From the cell containing the given text, extract its center point as [x, y] coordinate. 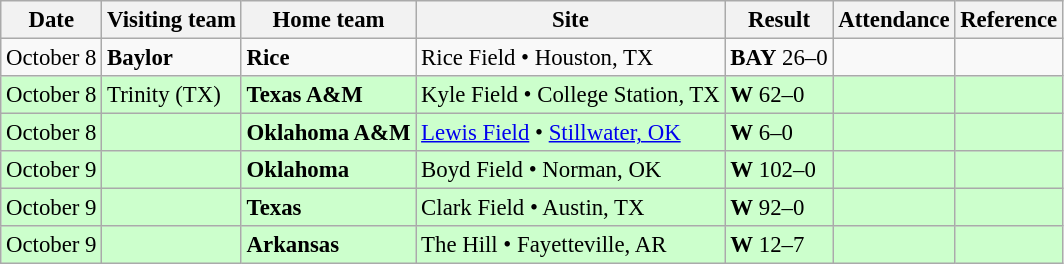
Site [570, 20]
Clark Field • Austin, TX [570, 208]
Oklahoma [328, 170]
Rice [328, 58]
Boyd Field • Norman, OK [570, 170]
W 102–0 [779, 170]
Date [52, 20]
Texas A&M [328, 95]
W 62–0 [779, 95]
Texas [328, 208]
Attendance [894, 20]
Arkansas [328, 245]
Kyle Field • College Station, TX [570, 95]
Oklahoma A&M [328, 133]
Visiting team [172, 20]
Trinity (TX) [172, 95]
Result [779, 20]
Rice Field • Houston, TX [570, 58]
The Hill • Fayetteville, AR [570, 245]
Reference [1009, 20]
Lewis Field • Stillwater, OK [570, 133]
Baylor [172, 58]
W 12–7 [779, 245]
W 92–0 [779, 208]
W 6–0 [779, 133]
Home team [328, 20]
BAY 26–0 [779, 58]
